For the text-containing cell, return its midpoint in [x, y] coordinate format. 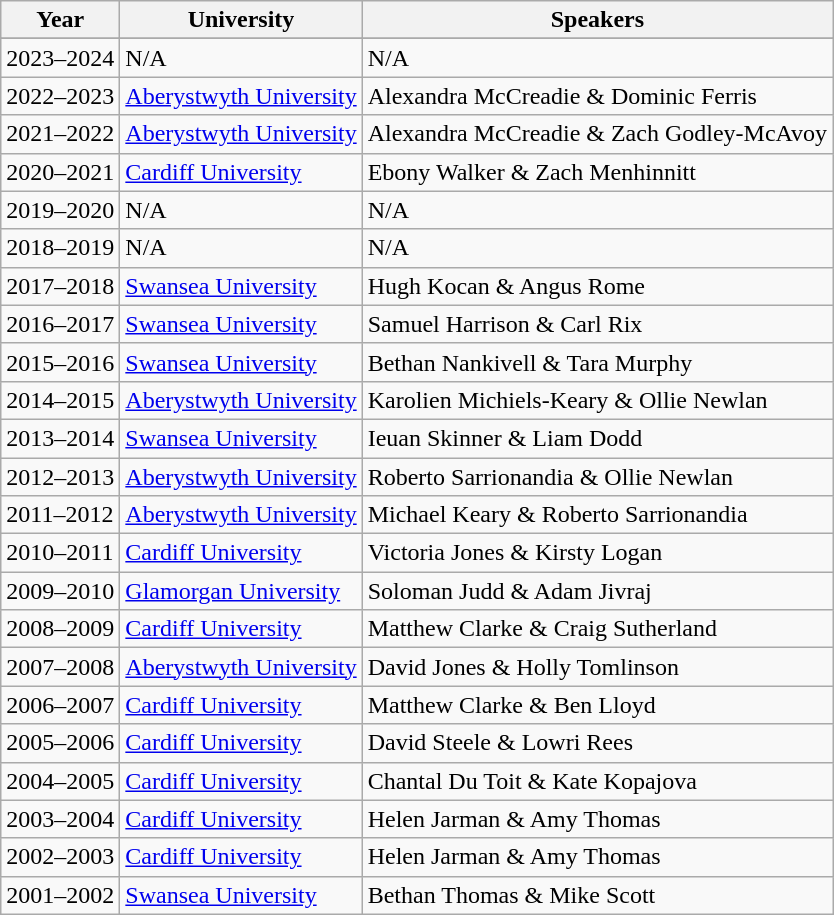
Glamorgan University [241, 591]
Chantal Du Toit & Kate Kopajova [597, 781]
2020–2021 [60, 172]
2023–2024 [60, 58]
David Jones & Holly Tomlinson [597, 667]
Michael Keary & Roberto Sarrionandia [597, 515]
Bethan Thomas & Mike Scott [597, 895]
2002–2003 [60, 857]
Ebony Walker & Zach Menhinnitt [597, 172]
2011–2012 [60, 515]
2004–2005 [60, 781]
Year [60, 20]
2014–2015 [60, 400]
2009–2010 [60, 591]
2015–2016 [60, 362]
2006–2007 [60, 705]
Alexandra McCreadie & Dominic Ferris [597, 96]
Soloman Judd & Adam Jivraj [597, 591]
Matthew Clarke & Ben Lloyd [597, 705]
2003–2004 [60, 819]
2008–2009 [60, 629]
2019–2020 [60, 210]
Bethan Nankivell & Tara Murphy [597, 362]
Roberto Sarrionandia & Ollie Newlan [597, 477]
2017–2018 [60, 286]
2005–2006 [60, 743]
2010–2011 [60, 553]
Ieuan Skinner & Liam Dodd [597, 438]
Alexandra McCreadie & Zach Godley-McAvoy [597, 134]
2021–2022 [60, 134]
Speakers [597, 20]
Karolien Michiels-Keary & Ollie Newlan [597, 400]
David Steele & Lowri Rees [597, 743]
Hugh Kocan & Angus Rome [597, 286]
2022–2023 [60, 96]
2016–2017 [60, 324]
2018–2019 [60, 248]
Matthew Clarke & Craig Sutherland [597, 629]
University [241, 20]
2012–2013 [60, 477]
2007–2008 [60, 667]
Victoria Jones & Kirsty Logan [597, 553]
Samuel Harrison & Carl Rix [597, 324]
2001–2002 [60, 895]
2013–2014 [60, 438]
